Search for the cell housing the specified text and yield its (x, y) center coordinate. 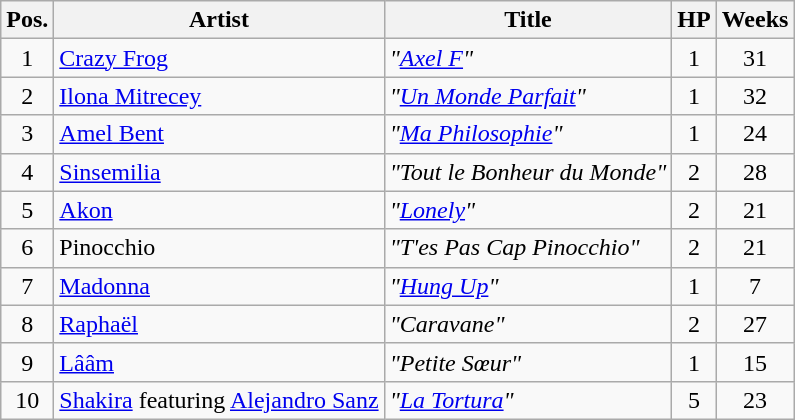
Akon (219, 210)
31 (755, 58)
"Tout le Bonheur du Monde" (528, 172)
"Petite Sœur" (528, 362)
"T'es Pas Cap Pinocchio" (528, 248)
Pos. (28, 20)
4 (28, 172)
24 (755, 134)
32 (755, 96)
Amel Bent (219, 134)
"Ma Philosophie" (528, 134)
"La Tortura" (528, 400)
9 (28, 362)
Title (528, 20)
Sinsemilia (219, 172)
6 (28, 248)
10 (28, 400)
"Axel F" (528, 58)
Pinocchio (219, 248)
Weeks (755, 20)
23 (755, 400)
"Caravane" (528, 324)
Crazy Frog (219, 58)
15 (755, 362)
"Hung Up" (528, 286)
Shakira featuring Alejandro Sanz (219, 400)
27 (755, 324)
Ilona Mitrecey (219, 96)
Raphaël (219, 324)
Artist (219, 20)
28 (755, 172)
3 (28, 134)
HP (694, 20)
"Lonely" (528, 210)
"Un Monde Parfait" (528, 96)
Madonna (219, 286)
Lââm (219, 362)
8 (28, 324)
